Detect which cell encompasses the target text, then output its [x, y] center coordinate. 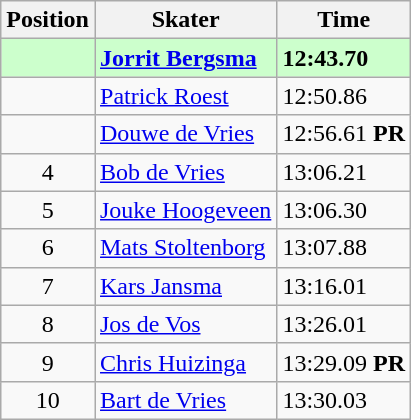
6 [48, 248]
Kars Jansma [185, 286]
Jouke Hoogeveen [185, 210]
Bob de Vries [185, 172]
4 [48, 172]
Chris Huizinga [185, 362]
Douwe de Vries [185, 134]
Jos de Vos [185, 324]
13:26.01 [344, 324]
13:06.30 [344, 210]
13:16.01 [344, 286]
13:06.21 [344, 172]
12:56.61 PR [344, 134]
8 [48, 324]
7 [48, 286]
5 [48, 210]
Skater [185, 20]
10 [48, 400]
Jorrit Bergsma [185, 58]
13:29.09 PR [344, 362]
13:07.88 [344, 248]
Bart de Vries [185, 400]
13:30.03 [344, 400]
Patrick Roest [185, 96]
Position [48, 20]
12:43.70 [344, 58]
9 [48, 362]
Mats Stoltenborg [185, 248]
12:50.86 [344, 96]
Time [344, 20]
